Identify which cell holds the provided text, then report its (x, y) central coordinate. 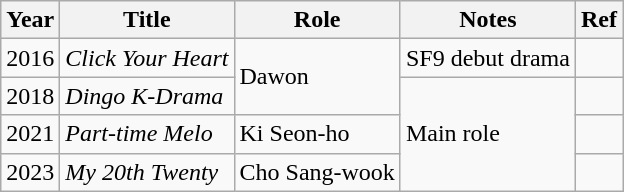
Year (30, 20)
2023 (30, 172)
Notes (488, 20)
Click Your Heart (147, 58)
Title (147, 20)
Role (317, 20)
My 20th Twenty (147, 172)
Ki Seon-ho (317, 134)
Ref (598, 20)
Cho Sang-wook (317, 172)
2018 (30, 96)
Part-time Melo (147, 134)
2016 (30, 58)
2021 (30, 134)
Dingo K-Drama (147, 96)
SF9 debut drama (488, 58)
Main role (488, 134)
Dawon (317, 77)
